Find where the given text appears and provide that cell's center as [x, y] coordinate. 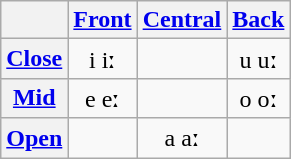
o oː [258, 98]
u uː [258, 59]
i iː [102, 59]
Central [182, 20]
a aː [182, 138]
Close [34, 59]
Open [34, 138]
e eː [102, 98]
Front [102, 20]
Back [258, 20]
Mid [34, 98]
